Return [X, Y] of the center of cell containing provided text 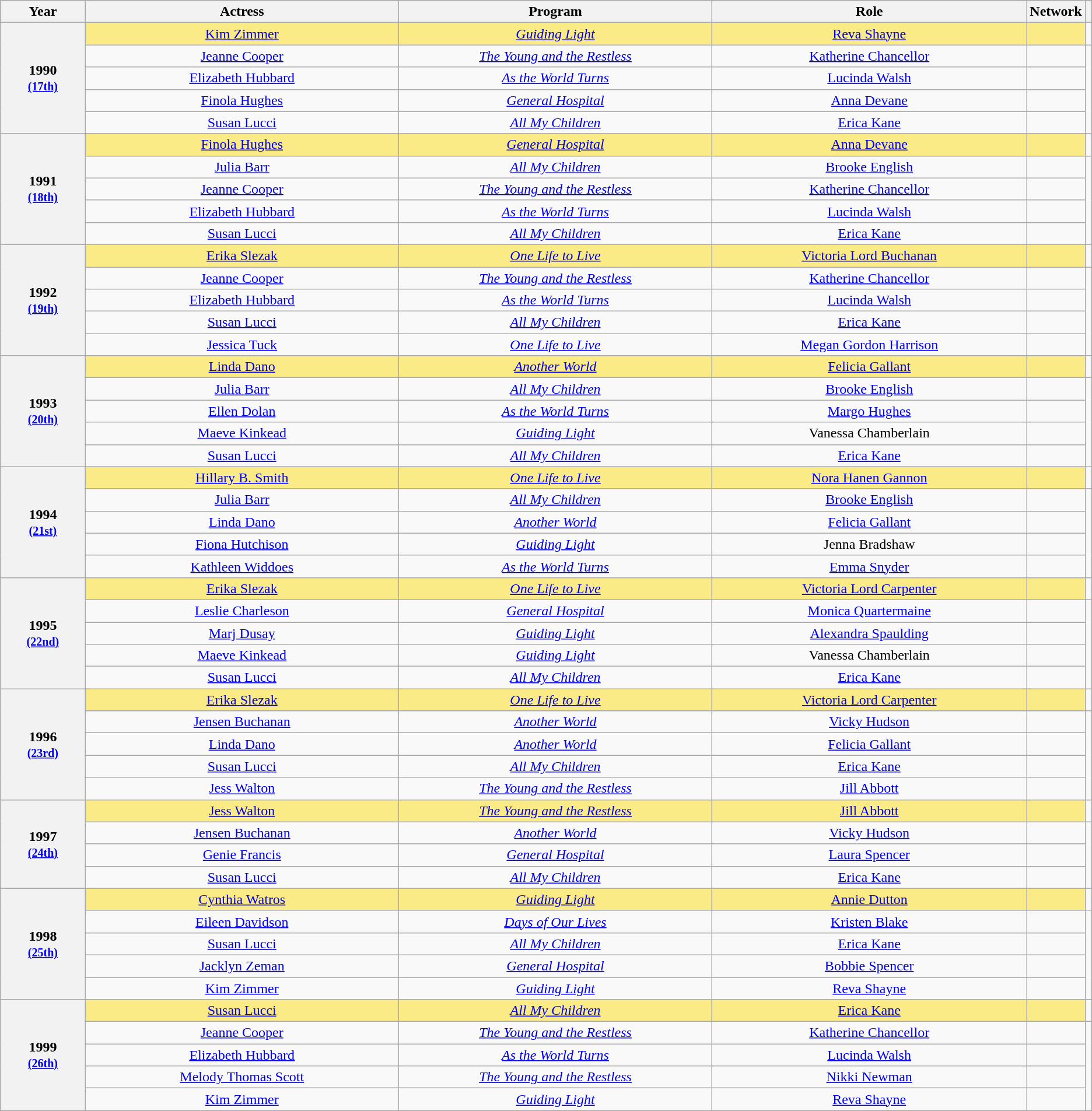
Victoria Lord Buchanan [869, 255]
Year [43, 12]
Jacklyn Zeman [242, 966]
Role [869, 12]
1993 (20th) [43, 411]
Emma Snyder [869, 566]
Actress [242, 12]
Marj Dusay [242, 633]
Laura Spencer [869, 855]
Kristen Blake [869, 921]
Megan Gordon Harrison [869, 345]
Leslie Charleson [242, 611]
1995 (22nd) [43, 633]
Nora Hanen Gannon [869, 478]
1992 (19th) [43, 300]
1990 (17th) [43, 78]
Cynthia Watros [242, 899]
Bobbie Spencer [869, 966]
Genie Francis [242, 855]
Program [555, 12]
Eileen Davidson [242, 921]
1996 (23rd) [43, 744]
1994 (21st) [43, 522]
Kathleen Widdoes [242, 566]
Ellen Dolan [242, 411]
Monica Quartermaine [869, 611]
Melody Thomas Scott [242, 1077]
1997 (24th) [43, 844]
Jessica Tuck [242, 345]
Margo Hughes [869, 411]
1998 (25th) [43, 944]
Jenna Bradshaw [869, 544]
Nikki Newman [869, 1077]
Hillary B. Smith [242, 478]
Alexandra Spaulding [869, 633]
Annie Dutton [869, 899]
Days of Our Lives [555, 921]
1991 (18th) [43, 189]
Fiona Hutchison [242, 544]
1999 (26th) [43, 1055]
Network [1056, 12]
